Output the [X, Y] coordinate of the center of the cell containing the given text.  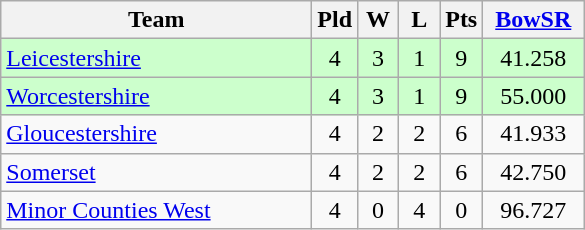
Leicestershire [156, 58]
41.933 [534, 134]
W [378, 20]
Gloucestershire [156, 134]
BowSR [534, 20]
42.750 [534, 172]
Somerset [156, 172]
L [420, 20]
Minor Counties West [156, 210]
Worcestershire [156, 96]
55.000 [534, 96]
96.727 [534, 210]
41.258 [534, 58]
Team [156, 20]
Pld [335, 20]
Pts [462, 20]
